Search for the cell housing the specified text and yield its [X, Y] center coordinate. 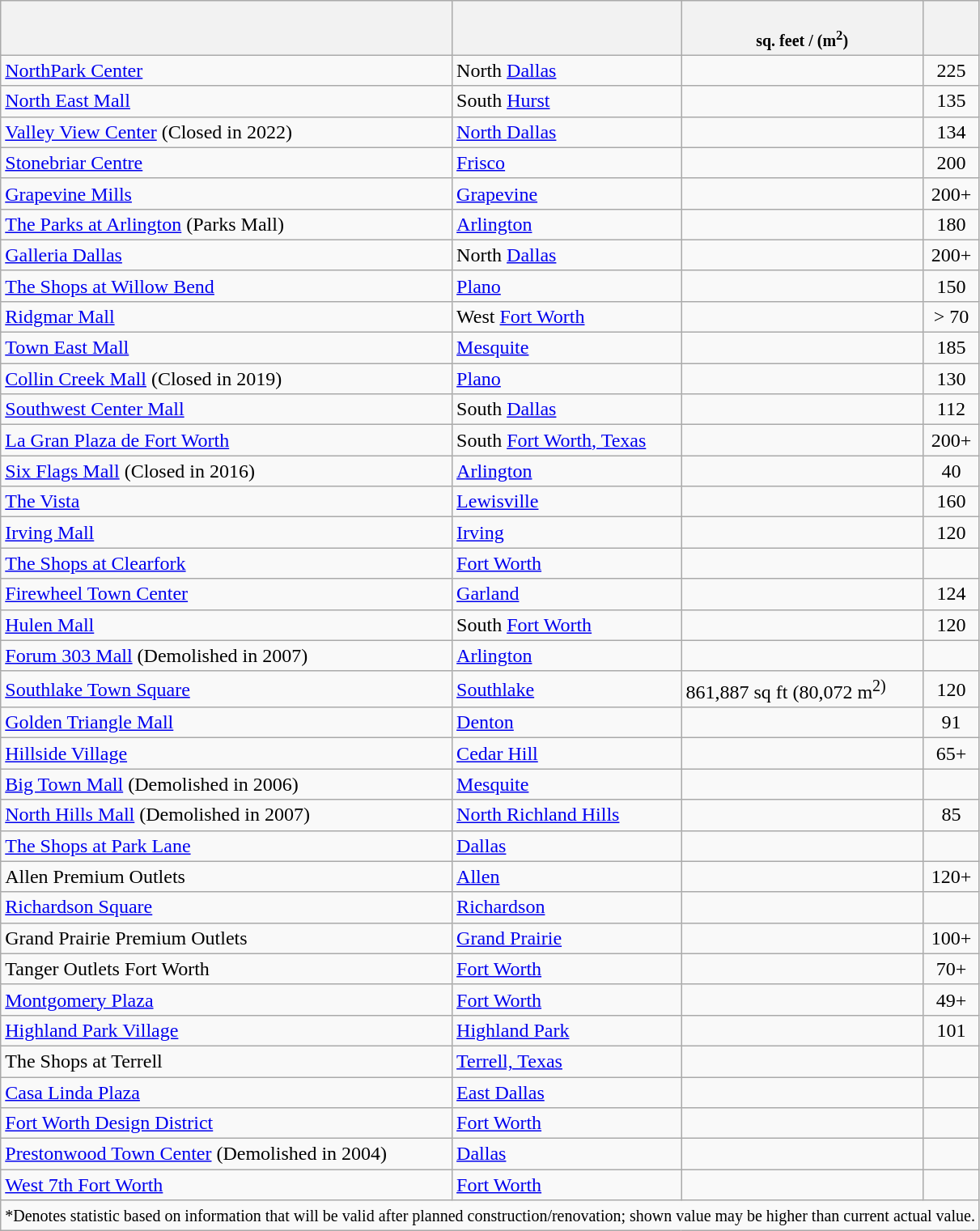
200 [951, 163]
The Parks at Arlington (Parks Mall) [227, 224]
Firewheel Town Center [227, 594]
Lewisville [566, 502]
Ridgmar Mall [227, 316]
85 [951, 815]
100+ [951, 938]
Montgomery Plaza [227, 1000]
65+ [951, 753]
Garland [566, 594]
Grapevine Mills [227, 193]
The Vista [227, 502]
Casa Linda Plaza [227, 1093]
Terrell, Texas [566, 1061]
40 [951, 471]
Fort Worth Design District [227, 1123]
Grand Prairie [566, 938]
134 [951, 132]
91 [951, 723]
North Richland Hills [566, 815]
Highland Park [566, 1030]
Grand Prairie Premium Outlets [227, 938]
Big Town Mall (Demolished in 2006) [227, 784]
Allen Premium Outlets [227, 877]
Richardson Square [227, 907]
Irving [566, 533]
The Shops at Clearfork [227, 563]
Frisco [566, 163]
South Hurst [566, 101]
Galleria Dallas [227, 255]
Denton [566, 723]
North East Mall [227, 101]
112 [951, 410]
sq. feet / (m2) [802, 28]
South Fort Worth, Texas [566, 440]
101 [951, 1030]
49+ [951, 1000]
Hillside Village [227, 753]
Southwest Center Mall [227, 410]
Cedar Hill [566, 753]
180 [951, 224]
Valley View Center (Closed in 2022) [227, 132]
Tanger Outlets Fort Worth [227, 969]
185 [951, 348]
Stonebriar Centre [227, 163]
East Dallas [566, 1093]
> 70 [951, 316]
Irving Mall [227, 533]
Hulen Mall [227, 625]
Six Flags Mall (Closed in 2016) [227, 471]
The Shops at Willow Bend [227, 286]
Prestonwood Town Center (Demolished in 2004) [227, 1154]
Forum 303 Mall (Demolished in 2007) [227, 656]
160 [951, 502]
The Shops at Terrell [227, 1061]
Southlake Town Square [227, 690]
West 7th Fort Worth [227, 1185]
NorthPark Center [227, 70]
Collin Creek Mall (Closed in 2019) [227, 379]
North Hills Mall (Demolished in 2007) [227, 815]
130 [951, 379]
South Fort Worth [566, 625]
The Shops at Park Lane [227, 846]
70+ [951, 969]
150 [951, 286]
861,887 sq ft (80,072 m2) [802, 690]
Highland Park Village [227, 1030]
La Gran Plaza de Fort Worth [227, 440]
Grapevine [566, 193]
Golden Triangle Mall [227, 723]
135 [951, 101]
Richardson [566, 907]
Town East Mall [227, 348]
124 [951, 594]
225 [951, 70]
South Dallas [566, 410]
120+ [951, 877]
West Fort Worth [566, 316]
Southlake [566, 690]
Allen [566, 877]
